Pinpoint the cell where the given text exists, returning its [x, y] midpoint coordinate. 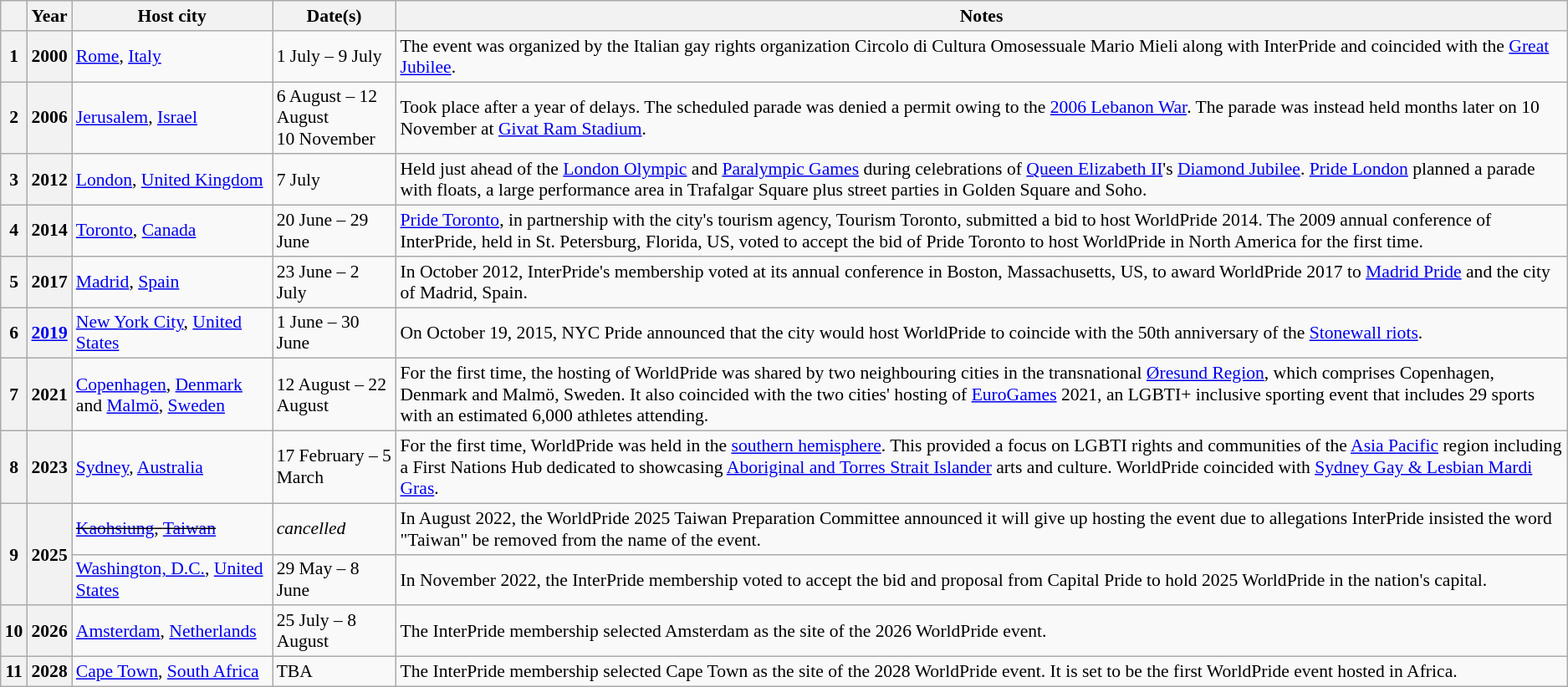
Kaohsiung, Taiwan [172, 528]
2000 [49, 57]
On October 19, 2015, NYC Pride announced that the city would host WorldPride to coincide with the 50th anniversary of the Stonewall riots. [981, 333]
Sydney, Australia [172, 468]
2006 [49, 119]
Rome, Italy [172, 57]
23 June – 2 July [335, 282]
7 July [335, 181]
7 [14, 394]
Date(s) [335, 16]
10 [14, 632]
Host city [172, 16]
11 [14, 672]
2014 [49, 231]
Toronto, Canada [172, 231]
London, United Kingdom [172, 181]
2025 [49, 554]
Washington, D.C., United States [172, 580]
Notes [981, 16]
Amsterdam, Netherlands [172, 632]
6 [14, 333]
2021 [49, 394]
1 June – 30 June [335, 333]
2 [14, 119]
3 [14, 181]
5 [14, 282]
17 February – 5 March [335, 468]
Madrid, Spain [172, 282]
The InterPride membership selected Cape Town as the site of the 2028 WorldPride event. It is set to be the first WorldPride event hosted in Africa. [981, 672]
1 [14, 57]
2012 [49, 181]
2026 [49, 632]
2028 [49, 672]
Cape Town, South Africa [172, 672]
12 August – 22 August [335, 394]
25 July – 8 August [335, 632]
cancelled [335, 528]
2019 [49, 333]
9 [14, 554]
The InterPride membership selected Amsterdam as the site of the 2026 WorldPride event. [981, 632]
2023 [49, 468]
New York City, United States [172, 333]
Year [49, 16]
Jerusalem, Israel [172, 119]
TBA [335, 672]
6 August – 12 August10 November [335, 119]
Copenhagen, Denmark and Malmö, Sweden [172, 394]
2017 [49, 282]
4 [14, 231]
In November 2022, the InterPride membership voted to accept the bid and proposal from Capital Pride to hold 2025 WorldPride in the nation's capital. [981, 580]
20 June – 29 June [335, 231]
8 [14, 468]
1 July – 9 July [335, 57]
29 May – 8 June [335, 580]
